Detect which cell encompasses the target text, then output its [x, y] center coordinate. 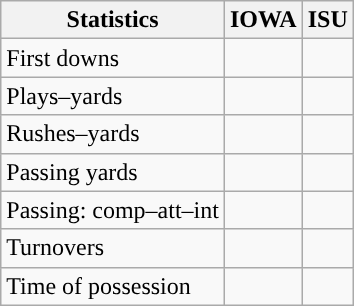
Passing yards [113, 172]
Plays–yards [113, 96]
Turnovers [113, 248]
Passing: comp–att–int [113, 210]
First downs [113, 58]
IOWA [263, 20]
Statistics [113, 20]
ISU [328, 20]
Rushes–yards [113, 134]
Time of possession [113, 286]
